Capture the cell that displays the provided text and extract its (X, Y) central coordinate. 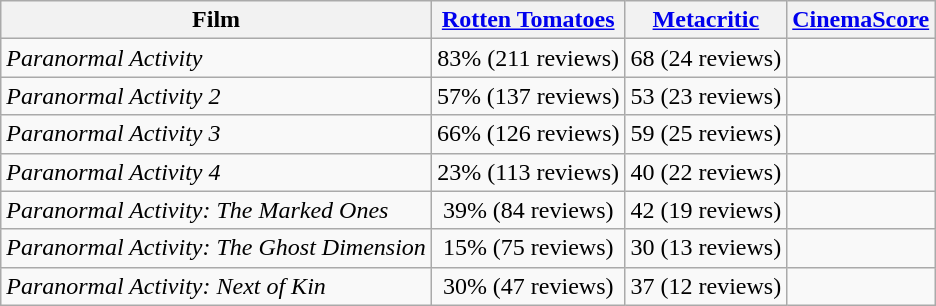
CinemaScore (861, 20)
Paranormal Activity: The Marked Ones (216, 210)
Rotten Tomatoes (528, 20)
57% (137 reviews) (528, 96)
59 (25 reviews) (706, 134)
Film (216, 20)
68 (24 reviews) (706, 58)
30% (47 reviews) (528, 286)
Paranormal Activity (216, 58)
23% (113 reviews) (528, 172)
53 (23 reviews) (706, 96)
Paranormal Activity 2 (216, 96)
40 (22 reviews) (706, 172)
37 (12 reviews) (706, 286)
66% (126 reviews) (528, 134)
Paranormal Activity: Next of Kin (216, 286)
Paranormal Activity 3 (216, 134)
15% (75 reviews) (528, 248)
Paranormal Activity: The Ghost Dimension (216, 248)
42 (19 reviews) (706, 210)
39% (84 reviews) (528, 210)
30 (13 reviews) (706, 248)
Paranormal Activity 4 (216, 172)
83% (211 reviews) (528, 58)
Metacritic (706, 20)
